Locate the cell with the specified text and output its [x, y] center coordinate. 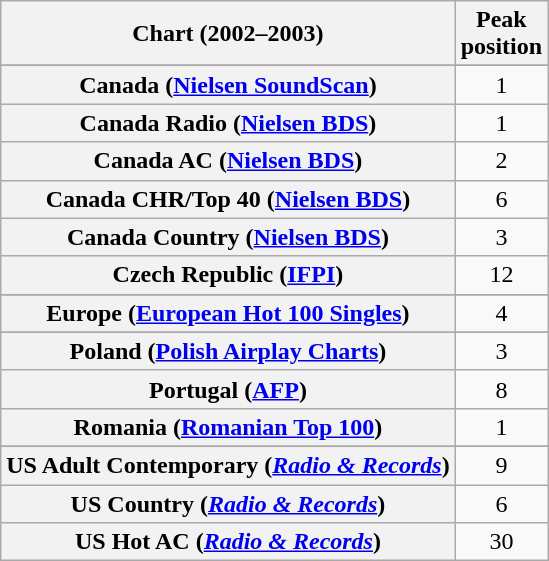
Peakposition [501, 34]
4 [501, 313]
Canada Country (Nielsen BDS) [228, 237]
9 [501, 465]
2 [501, 161]
Romania (Romanian Top 100) [228, 427]
Portugal (AFP) [228, 389]
Canada (Nielsen SoundScan) [228, 85]
Canada CHR/Top 40 (Nielsen BDS) [228, 199]
Chart (2002–2003) [228, 34]
Canada AC (Nielsen BDS) [228, 161]
US Adult Contemporary (Radio & Records) [228, 465]
Poland (Polish Airplay Charts) [228, 351]
Canada Radio (Nielsen BDS) [228, 123]
Europe (European Hot 100 Singles) [228, 313]
US Hot AC (Radio & Records) [228, 542]
Czech Republic (IFPI) [228, 275]
12 [501, 275]
8 [501, 389]
30 [501, 542]
US Country (Radio & Records) [228, 503]
